For the text-containing cell, return its midpoint in (x, y) coordinate format. 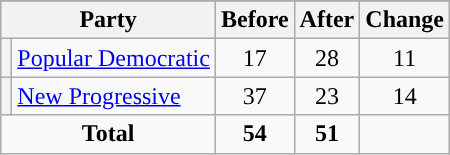
54 (254, 134)
Popular Democratic (114, 58)
Before (254, 20)
51 (327, 134)
Party (108, 20)
23 (327, 96)
28 (327, 58)
Change (405, 20)
37 (254, 96)
11 (405, 58)
New Progressive (114, 96)
17 (254, 58)
14 (405, 96)
Total (108, 134)
After (327, 20)
